Locate the cell with the specified text and output its [X, Y] center coordinate. 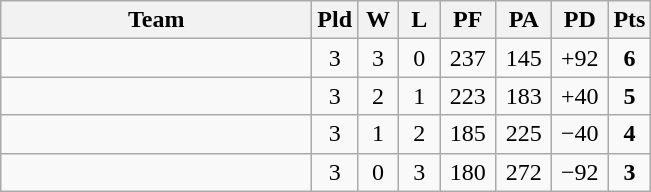
183 [524, 96]
237 [468, 58]
W [378, 20]
4 [630, 134]
180 [468, 172]
−92 [580, 172]
+92 [580, 58]
185 [468, 134]
+40 [580, 96]
272 [524, 172]
PA [524, 20]
Pts [630, 20]
145 [524, 58]
Team [156, 20]
−40 [580, 134]
6 [630, 58]
225 [524, 134]
PF [468, 20]
Pld [335, 20]
L [420, 20]
PD [580, 20]
223 [468, 96]
5 [630, 96]
